Locate the cell with the specified text and output its (X, Y) center coordinate. 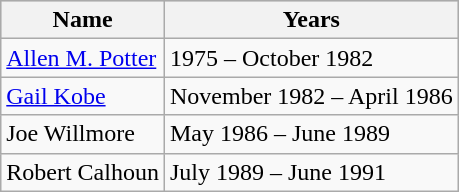
May 1986 – June 1989 (311, 134)
Years (311, 20)
Gail Kobe (83, 96)
Robert Calhoun (83, 172)
Name (83, 20)
1975 – October 1982 (311, 58)
Allen M. Potter (83, 58)
Joe Willmore (83, 134)
November 1982 – April 1986 (311, 96)
July 1989 – June 1991 (311, 172)
